Return (x, y) of the center of cell containing provided text 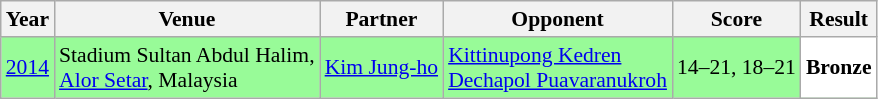
Opponent (558, 19)
Partner (382, 19)
Bronze (839, 68)
14–21, 18–21 (736, 68)
Kim Jung-ho (382, 68)
Result (839, 19)
Stadium Sultan Abdul Halim,Alor Setar, Malaysia (187, 68)
Kittinupong Kedren Dechapol Puavaranukroh (558, 68)
Venue (187, 19)
Score (736, 19)
2014 (28, 68)
Year (28, 19)
